From the cell containing the given text, extract its center point as [X, Y] coordinate. 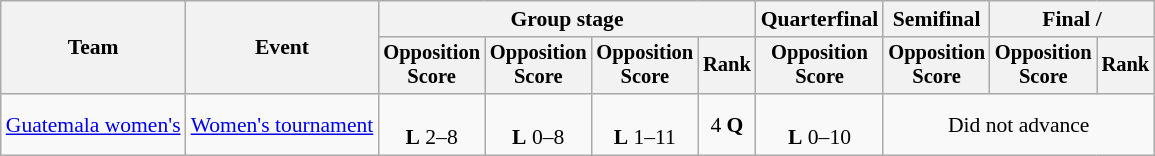
L 2–8 [432, 124]
Quarterfinal [820, 19]
L 0–8 [538, 124]
4 Q [727, 124]
Event [282, 48]
Women's tournament [282, 124]
Did not advance [1018, 124]
L 0–10 [820, 124]
Group stage [566, 19]
Semifinal [936, 19]
Final / [1072, 19]
L 1–11 [646, 124]
Guatemala women's [94, 124]
Team [94, 48]
